Locate the cell with the specified text and output its [X, Y] center coordinate. 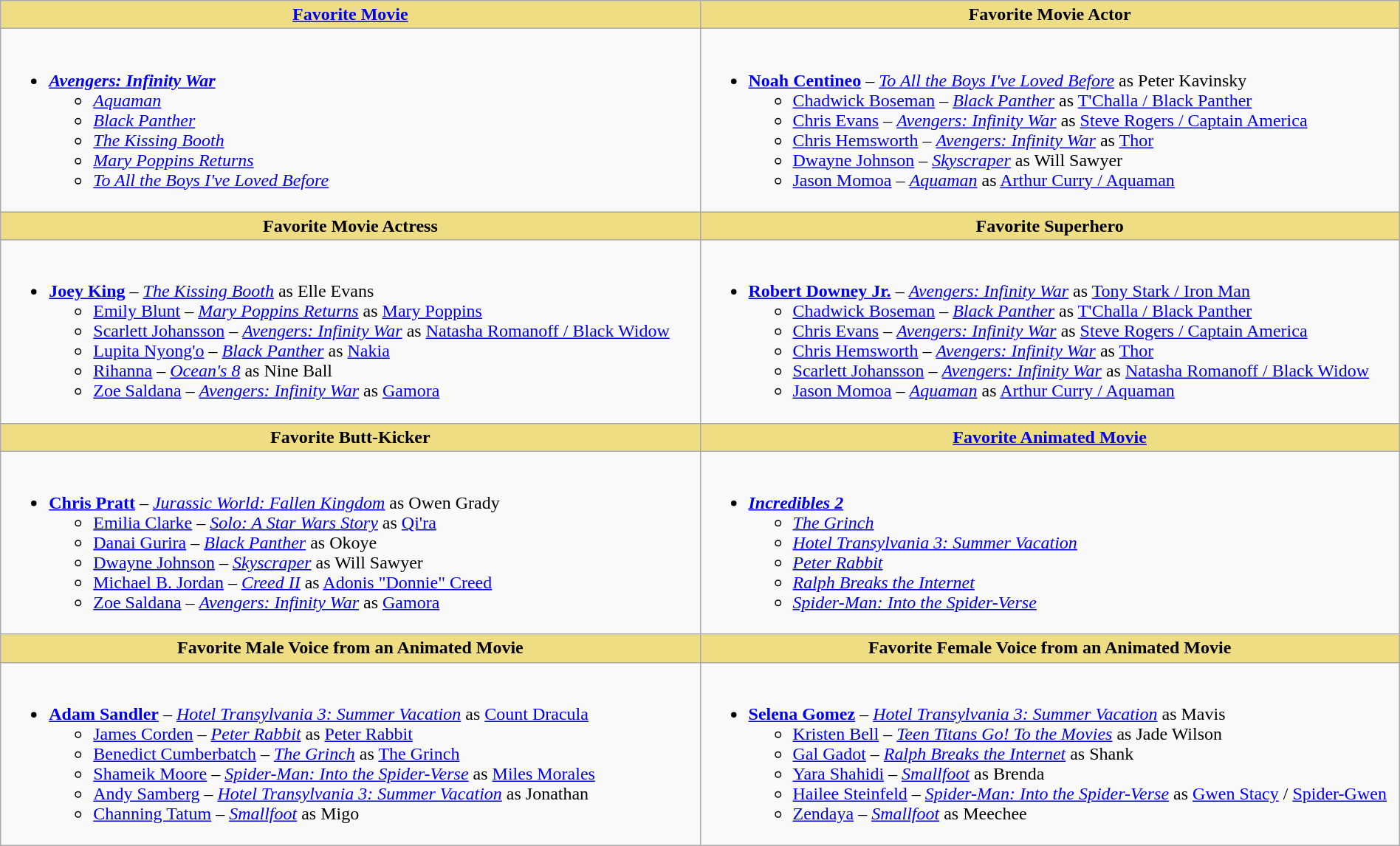
Favorite Butt-Kicker [350, 437]
Favorite Male Voice from an Animated Movie [350, 648]
Favorite Movie Actor [1050, 15]
Favorite Movie [350, 15]
Incredibles 2The GrinchHotel Transylvania 3: Summer VacationPeter RabbitRalph Breaks the InternetSpider-Man: Into the Spider-Verse [1050, 543]
Favorite Animated Movie [1050, 437]
Avengers: Infinity WarAquamanBlack PantherThe Kissing BoothMary Poppins ReturnsTo All the Boys I've Loved Before [350, 120]
Favorite Superhero [1050, 226]
Favorite Movie Actress [350, 226]
Favorite Female Voice from an Animated Movie [1050, 648]
